Search for the cell housing the specified text and yield its (X, Y) center coordinate. 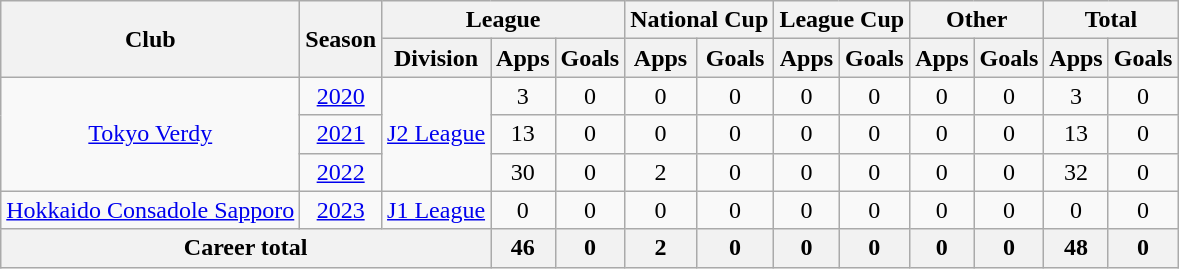
2020 (341, 96)
2023 (341, 210)
League Cup (842, 20)
J1 League (436, 210)
Career total (246, 248)
32 (1076, 172)
Hokkaido Consadole Sapporo (150, 210)
48 (1076, 248)
National Cup (700, 20)
J2 League (436, 134)
League (504, 20)
Other (977, 20)
2021 (341, 134)
46 (523, 248)
2022 (341, 172)
Division (436, 58)
Total (1111, 20)
Season (341, 39)
30 (523, 172)
Club (150, 39)
Tokyo Verdy (150, 134)
